Scan for the cell matching the given text and deliver its (x, y) coordinate at center. 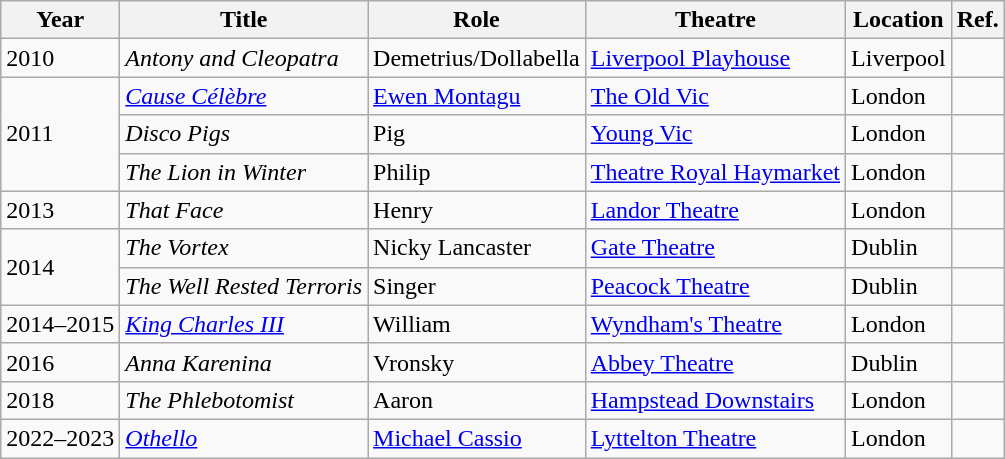
Vronsky (477, 362)
The Well Rested Terroris (244, 286)
Location (899, 20)
Liverpool (899, 58)
Wyndham's Theatre (715, 324)
Liverpool Playhouse (715, 58)
Cause Célèbre (244, 96)
Philip (477, 172)
Demetrius/Dollabella (477, 58)
Lyttelton Theatre (715, 438)
Young Vic (715, 134)
Theatre Royal Haymarket (715, 172)
2022–2023 (60, 438)
The Phlebotomist (244, 400)
Nicky Lancaster (477, 248)
Michael Cassio (477, 438)
2010 (60, 58)
2016 (60, 362)
Ref. (978, 20)
Gate Theatre (715, 248)
Disco Pigs (244, 134)
Abbey Theatre (715, 362)
Aaron (477, 400)
King Charles III (244, 324)
Othello (244, 438)
Pig (477, 134)
Hampstead Downstairs (715, 400)
Ewen Montagu (477, 96)
The Lion in Winter (244, 172)
Year (60, 20)
2018 (60, 400)
Singer (477, 286)
2011 (60, 134)
The Old Vic (715, 96)
2014 (60, 267)
Role (477, 20)
2013 (60, 210)
That Face (244, 210)
Theatre (715, 20)
Title (244, 20)
Peacock Theatre (715, 286)
The Vortex (244, 248)
2014–2015 (60, 324)
Landor Theatre (715, 210)
Antony and Cleopatra (244, 58)
William (477, 324)
Anna Karenina (244, 362)
Henry (477, 210)
